Scan for the cell matching the given text and deliver its [x, y] coordinate at center. 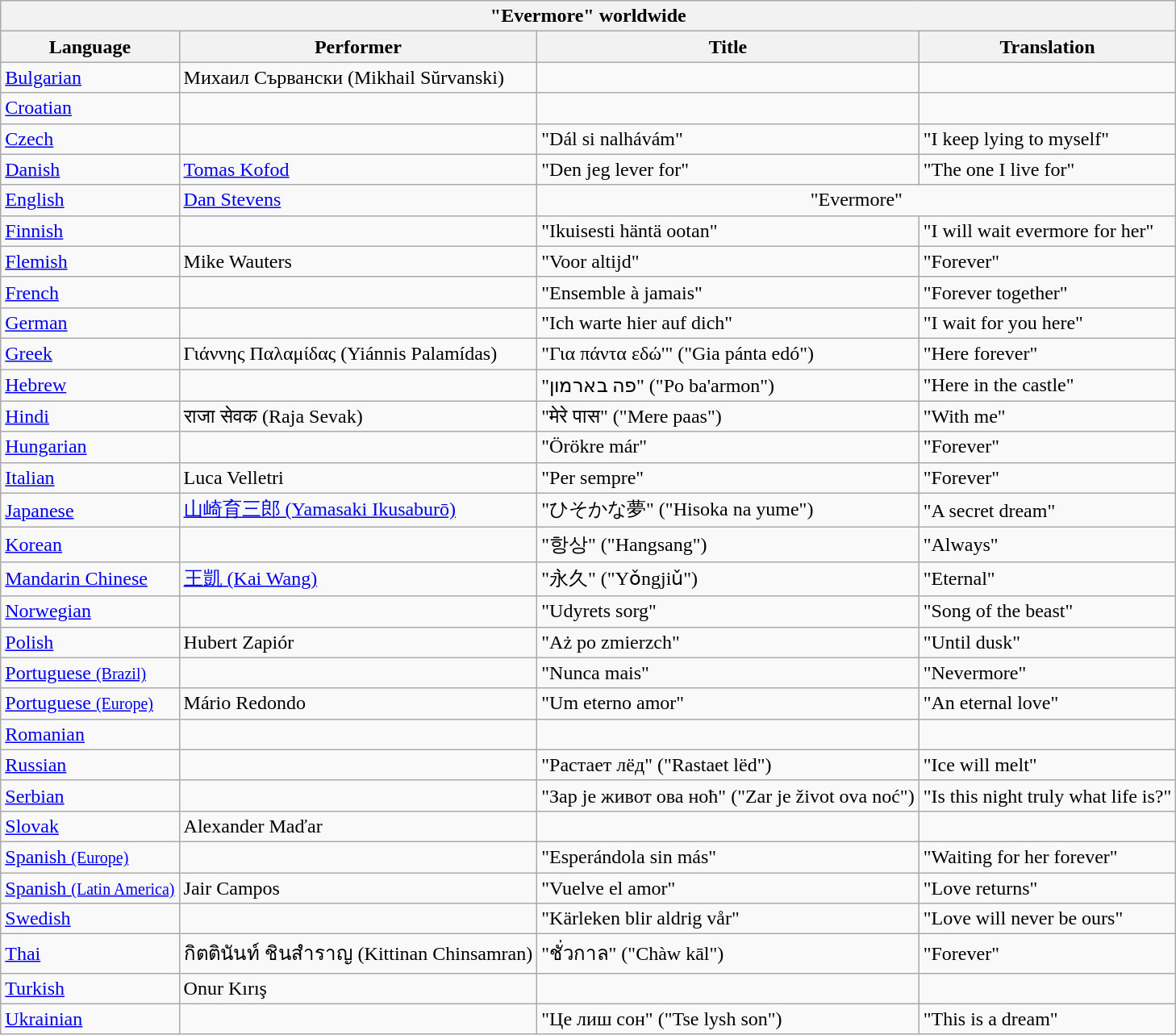
"Esperándola sin más" [728, 857]
"Evermore" [857, 200]
Finnish [90, 231]
"Eternal" [1047, 579]
Ukrainian [90, 1019]
กิตตินันท์ ชินสำราญ (Kittinan Chinsamran) [358, 954]
German [90, 323]
Hebrew [90, 386]
"Per sempre" [728, 478]
"Um eterno amor" [728, 703]
Mike Wauters [358, 261]
"Until dusk" [1047, 642]
Romanian [90, 734]
Croatian [90, 108]
"Love will never be ours" [1047, 919]
"Aż po zmierzch" [728, 642]
Title [728, 47]
Spanish (Latin America) [90, 888]
Hubert Zapiór [358, 642]
Polish [90, 642]
"With me" [1047, 416]
"Ice will melt" [1047, 765]
"Evermore" worldwide [589, 16]
王凱 (Kai Wang) [358, 579]
"A secret dream" [1047, 510]
Spanish (Europe) [90, 857]
Greek [90, 353]
"I will wait evermore for her" [1047, 231]
山崎育三郎 (Yamasaki Ikusaburō) [358, 510]
Jair Campos [358, 888]
"Always" [1047, 545]
Danish [90, 169]
Mário Redondo [358, 703]
Portuguese (Europe) [90, 703]
"Den jeg lever for" [728, 169]
"Растает лёд" ("Rastaet lëd") [728, 765]
Czech [90, 139]
"항상" ("Hangsang") [728, 545]
"Зар је живот ова ноћ" ("Zar je život ova noć") [728, 795]
Language [90, 47]
"Song of the beast" [1047, 611]
"Ikuisesti häntä ootan" [728, 231]
Portuguese (Brazil) [90, 673]
Hindi [90, 416]
"Kärleken blir aldrig vår" [728, 919]
Михаил Сървански (Mikhail Sŭrvanski) [358, 77]
"ひそかな夢" ("Hisoka na yume") [728, 510]
"Dál si nalhávám" [728, 139]
Dan Stevens [358, 200]
Swedish [90, 919]
Turkish [90, 988]
"Nevermore" [1047, 673]
"Vuelve el amor" [728, 888]
Thai [90, 954]
Korean [90, 545]
"Love returns" [1047, 888]
"Nunca mais" [728, 673]
Luca Velletri [358, 478]
Γιάννης Παλαμίδας (Yiánnis Palamídas) [358, 353]
Flemish [90, 261]
"פה בארמון" ("Po ba'armon") [728, 386]
Translation [1047, 47]
"Örökre már" [728, 447]
Onur Kırış [358, 988]
"I wait for you here" [1047, 323]
Performer [358, 47]
"Voor altijd" [728, 261]
"Here in the castle" [1047, 386]
"ชั่วกาล" ("Chàw kāl") [728, 954]
"Udyrets sorg" [728, 611]
Bulgarian [90, 77]
Norwegian [90, 611]
Tomas Kofod [358, 169]
"मेरे पास" ("Mere paas") [728, 416]
Mandarin Chinese [90, 579]
"Is this night truly what life is?" [1047, 795]
Hungarian [90, 447]
"Ich warte hier auf dich" [728, 323]
"Here forever" [1047, 353]
"永久" ("Yǒngjiǔ") [728, 579]
"The one I live for" [1047, 169]
"Waiting for her forever" [1047, 857]
"Ensemble à jamais" [728, 292]
English [90, 200]
राजा सेवक (Raja Sevak) [358, 416]
"Για πάντα εδώ'" ("Gia pánta edó") [728, 353]
"Це лиш сон" ("Tse lysh son") [728, 1019]
"Forever together" [1047, 292]
"An eternal love" [1047, 703]
Serbian [90, 795]
Slovak [90, 826]
Alexander Maďar [358, 826]
Japanese [90, 510]
"This is a dream" [1047, 1019]
French [90, 292]
Italian [90, 478]
"I keep lying to myself" [1047, 139]
Russian [90, 765]
